Extract the (X, Y) coordinate from the center of the cell holding the provided text.  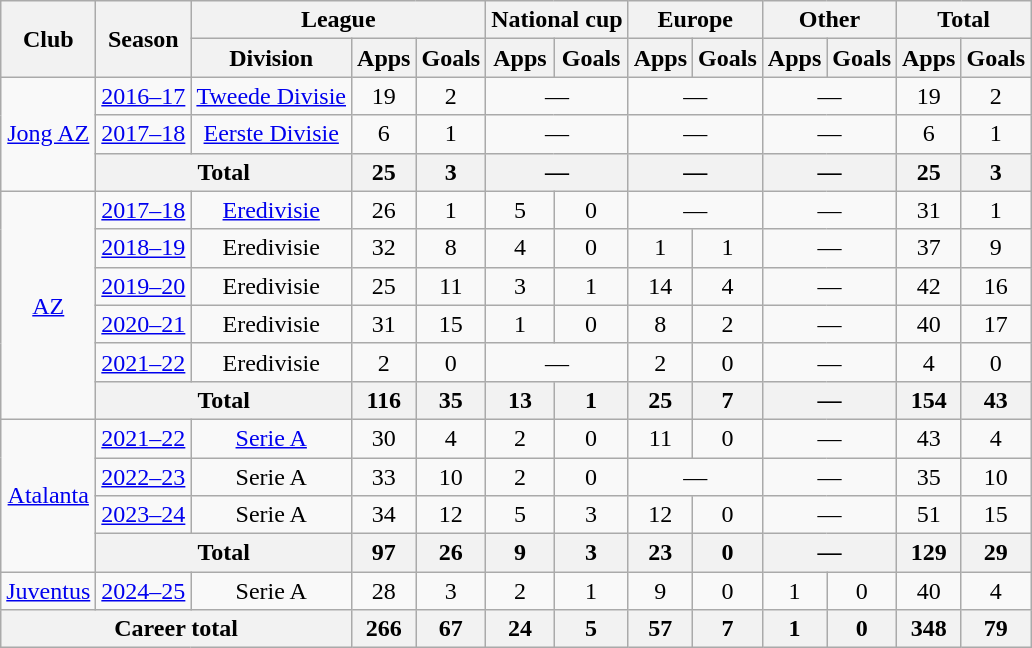
Europe (695, 20)
2024–25 (144, 591)
2022–23 (144, 477)
Other (829, 20)
2020–21 (144, 324)
28 (384, 591)
Eerste Divisie (272, 134)
Division (272, 58)
129 (929, 553)
32 (384, 248)
37 (929, 248)
266 (384, 629)
2019–20 (144, 286)
16 (996, 286)
34 (384, 515)
Club (48, 39)
42 (929, 286)
14 (660, 286)
2016–17 (144, 96)
24 (520, 629)
116 (384, 400)
30 (384, 438)
67 (451, 629)
23 (660, 553)
Juventus (48, 591)
51 (929, 515)
National cup (557, 20)
2018–19 (144, 248)
57 (660, 629)
Atalanta (48, 495)
2023–24 (144, 515)
Jong AZ (48, 134)
13 (520, 400)
Tweede Divisie (272, 96)
33 (384, 477)
Season (144, 39)
League (338, 20)
17 (996, 324)
348 (929, 629)
79 (996, 629)
Career total (176, 629)
154 (929, 400)
AZ (48, 305)
97 (384, 553)
29 (996, 553)
